Capture the cell that displays the provided text and extract its [X, Y] central coordinate. 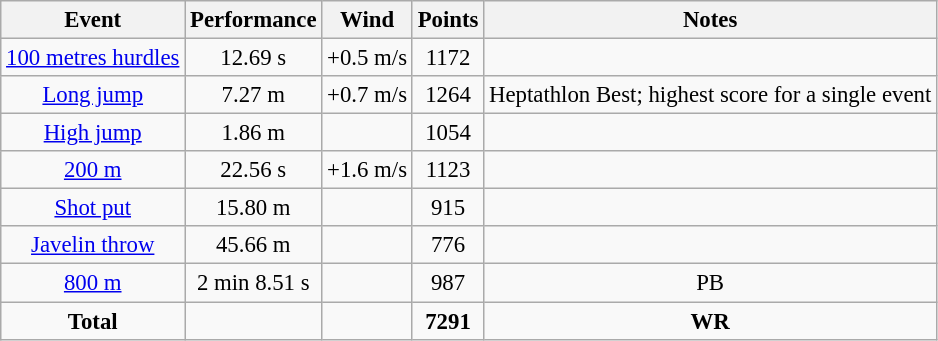
7291 [448, 321]
Long jump [93, 95]
Event [93, 20]
987 [448, 283]
+1.6 m/s [368, 170]
100 metres hurdles [93, 58]
915 [448, 208]
+0.7 m/s [368, 95]
1172 [448, 58]
Heptathlon Best; highest score for a single event [710, 95]
1.86 m [254, 133]
1264 [448, 95]
1054 [448, 133]
45.66 m [254, 245]
+0.5 m/s [368, 58]
800 m [93, 283]
Javelin throw [93, 245]
Total [93, 321]
Wind [368, 20]
200 m [93, 170]
7.27 m [254, 95]
Notes [710, 20]
High jump [93, 133]
Shot put [93, 208]
22.56 s [254, 170]
12.69 s [254, 58]
15.80 m [254, 208]
1123 [448, 170]
2 min 8.51 s [254, 283]
Points [448, 20]
WR [710, 321]
Performance [254, 20]
776 [448, 245]
PB [710, 283]
